Pinpoint the cell where the given text exists, returning its [X, Y] midpoint coordinate. 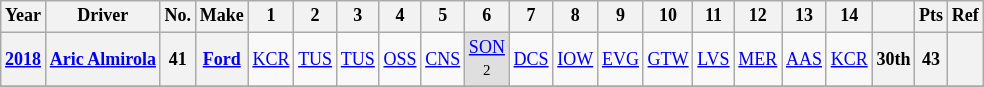
6 [488, 16]
12 [758, 16]
Aric Almirola [102, 59]
EVG [621, 59]
Ford [222, 59]
1 [271, 16]
41 [178, 59]
Pts [932, 16]
SON2 [488, 59]
IOW [576, 59]
2 [316, 16]
Make [222, 16]
30th [894, 59]
MER [758, 59]
GTW [668, 59]
5 [443, 16]
7 [531, 16]
DCS [531, 59]
Year [24, 16]
11 [714, 16]
No. [178, 16]
9 [621, 16]
8 [576, 16]
43 [932, 59]
13 [804, 16]
3 [358, 16]
Ref [965, 16]
OSS [400, 59]
4 [400, 16]
2018 [24, 59]
AAS [804, 59]
10 [668, 16]
Driver [102, 16]
LVS [714, 59]
14 [849, 16]
CNS [443, 59]
